Locate the cell with the specified text and output its [X, Y] center coordinate. 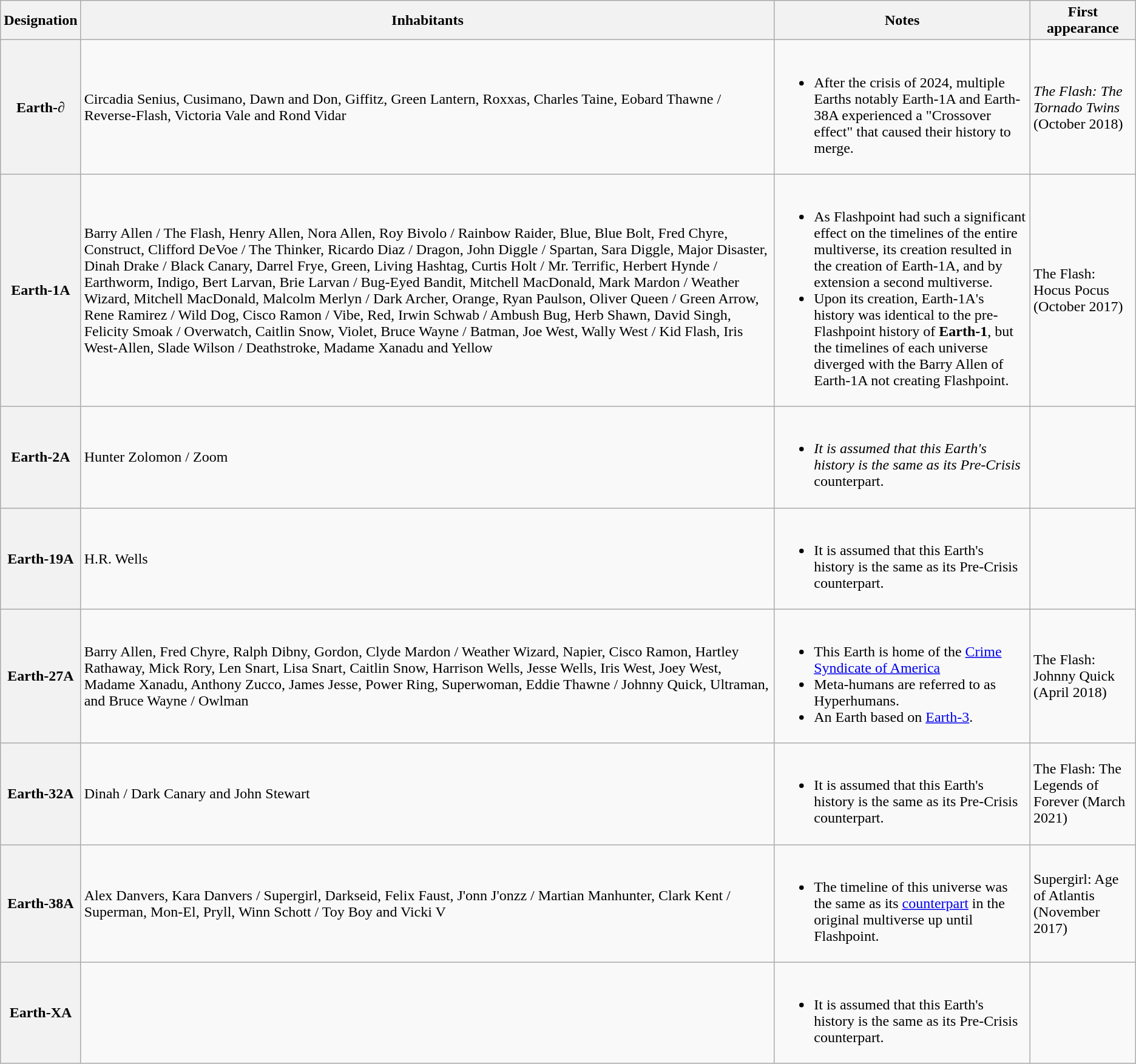
After the crisis of 2024, multiple Earths notably Earth-1A and Earth-38A experienced a "Crossover effect" that caused their history to merge. [902, 107]
Earth-2A [41, 457]
Earth-38A [41, 903]
Earth-19A [41, 558]
The Flash: Hocus Pocus (October 2017) [1083, 290]
This Earth is home of the Crime Syndicate of AmericaMeta-humans are referred to as Hyperhumans.An Earth based on Earth-3. [902, 676]
Earth-1A [41, 290]
Earth-XA [41, 1013]
Designation [41, 21]
The Flash: The Legends of Forever (March 2021) [1083, 793]
Earth-∂ [41, 107]
Circadia Senius, Cusimano, Dawn and Don, Giffitz, Green Lantern, Roxxas, Charles Taine, Eobard Thawne / Reverse-Flash, Victoria Vale and Rond Vidar [427, 107]
Earth-32A [41, 793]
The timeline of this universe was the same as its counterpart in the original multiverse up until Flashpoint. [902, 903]
The Flash: Johnny Quick (April 2018) [1083, 676]
The Flash: The Tornado Twins (October 2018) [1083, 107]
Hunter Zolomon / Zoom [427, 457]
Inhabitants [427, 21]
Notes [902, 21]
H.R. Wells [427, 558]
Earth-27A [41, 676]
First appearance [1083, 21]
Dinah / Dark Canary and John Stewart [427, 793]
Supergirl: Age of Atlantis (November 2017) [1083, 903]
